Output the [x, y] coordinate of the center of the cell containing the given text.  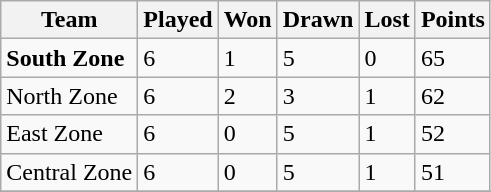
Played [178, 20]
Won [248, 20]
Drawn [318, 20]
Lost [387, 20]
Team [70, 20]
South Zone [70, 58]
65 [452, 58]
51 [452, 172]
3 [318, 96]
East Zone [70, 134]
2 [248, 96]
Central Zone [70, 172]
52 [452, 134]
North Zone [70, 96]
Points [452, 20]
62 [452, 96]
